Capture the cell that displays the provided text and extract its (x, y) central coordinate. 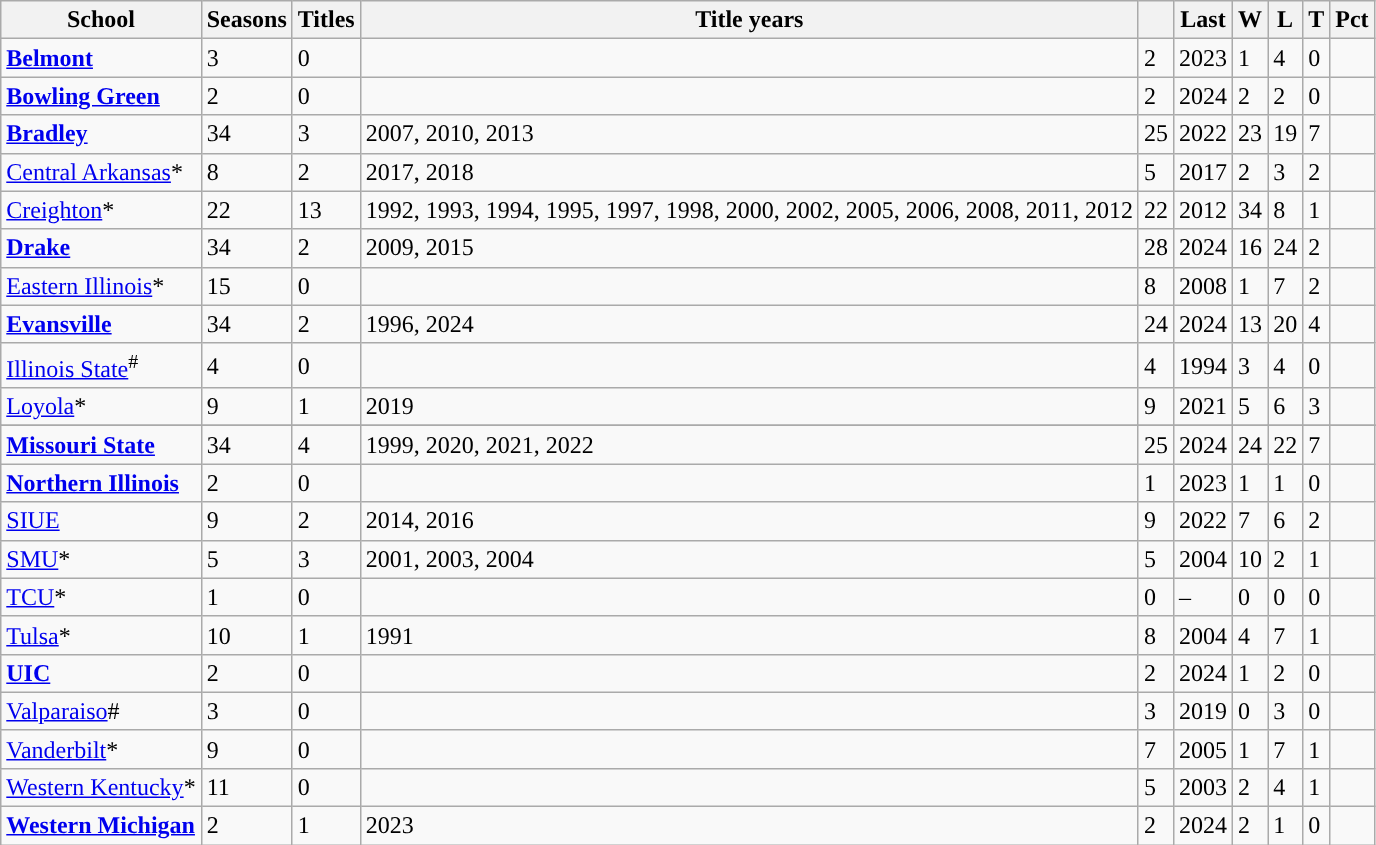
Belmont (101, 58)
Central Arkansas* (101, 172)
Bowling Green (101, 96)
Loyola* (101, 407)
Pct (1352, 20)
2017 (1202, 172)
Northern Illinois (101, 483)
Vanderbilt* (101, 749)
16 (1250, 248)
2007, 2010, 2013 (749, 134)
2021 (1202, 407)
UIC (101, 673)
Western Kentucky* (101, 787)
19 (1286, 134)
23 (1250, 134)
2017, 2018 (749, 172)
2012 (1202, 210)
1991 (749, 635)
Seasons (246, 20)
2014, 2016 (749, 521)
Drake (101, 248)
L (1286, 20)
School (101, 20)
20 (1286, 324)
SMU* (101, 559)
2009, 2015 (749, 248)
Eastern Illinois* (101, 286)
1994 (1202, 366)
2001, 2003, 2004 (749, 559)
TCU* (101, 597)
W (1250, 20)
Bradley (101, 134)
1999, 2020, 2021, 2022 (749, 445)
1992, 1993, 1994, 1995, 1997, 1998, 2000, 2002, 2005, 2006, 2008, 2011, 2012 (749, 210)
Missouri State (101, 445)
Valparaiso# (101, 711)
Title years (749, 20)
SIUE (101, 521)
1996, 2024 (749, 324)
11 (246, 787)
2005 (1202, 749)
Evansville (101, 324)
2003 (1202, 787)
28 (1156, 248)
Last (1202, 20)
Western Michigan (101, 826)
2008 (1202, 286)
Tulsa* (101, 635)
– (1202, 597)
Creighton* (101, 210)
T (1316, 20)
Titles (326, 20)
Illinois State# (101, 366)
15 (246, 286)
